Scan for the cell matching the given text and deliver its (x, y) coordinate at center. 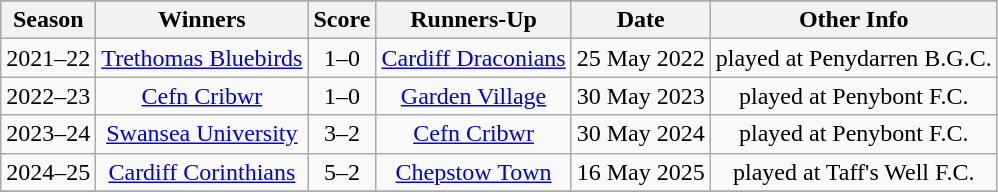
30 May 2024 (640, 134)
played at Taff's Well F.C. (854, 172)
Score (342, 20)
3–2 (342, 134)
5–2 (342, 172)
Chepstow Town (474, 172)
Winners (202, 20)
2022–23 (48, 96)
Cardiff Draconians (474, 58)
25 May 2022 (640, 58)
Date (640, 20)
16 May 2025 (640, 172)
2024–25 (48, 172)
Other Info (854, 20)
30 May 2023 (640, 96)
2021–22 (48, 58)
Season (48, 20)
played at Penydarren B.G.C. (854, 58)
Swansea University (202, 134)
Garden Village (474, 96)
Runners-Up (474, 20)
2023–24 (48, 134)
Cardiff Corinthians (202, 172)
Trethomas Bluebirds (202, 58)
